Extract the (x, y) coordinate from the center of the cell holding the provided text.  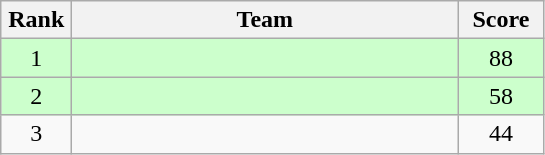
Score (501, 20)
58 (501, 96)
2 (36, 96)
Team (265, 20)
44 (501, 134)
88 (501, 58)
1 (36, 58)
3 (36, 134)
Rank (36, 20)
